Return the (X, Y) coordinate for the center point of the cell that contains the specified text.  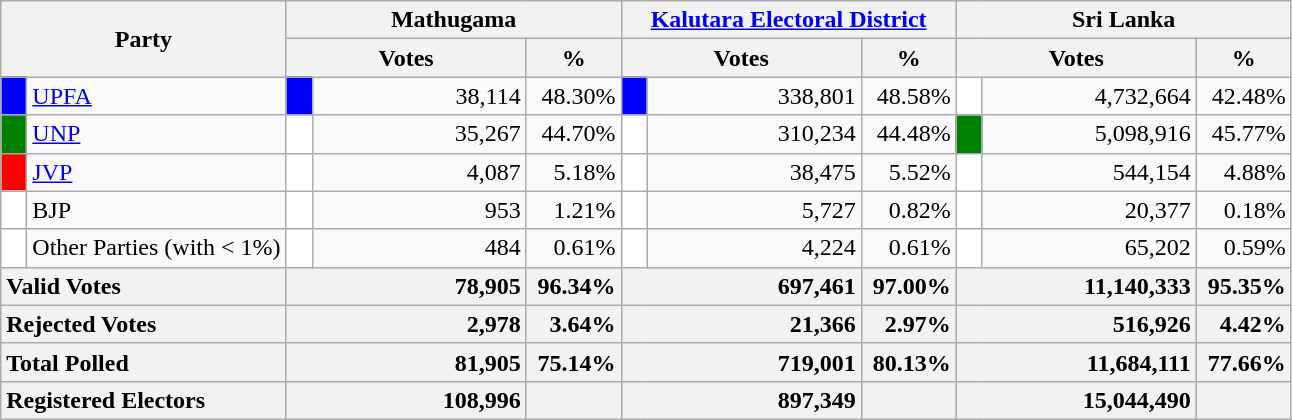
Total Polled (144, 362)
11,140,333 (1076, 286)
953 (419, 210)
15,044,490 (1076, 400)
4,087 (419, 172)
4,224 (754, 248)
11,684,111 (1076, 362)
75.14% (574, 362)
697,461 (741, 286)
516,926 (1076, 324)
65,202 (1089, 248)
Rejected Votes (144, 324)
42.48% (1244, 96)
544,154 (1089, 172)
97.00% (908, 286)
5,727 (754, 210)
95.35% (1244, 286)
4.88% (1244, 172)
21,366 (741, 324)
48.58% (908, 96)
44.48% (908, 134)
Kalutara Electoral District (788, 20)
96.34% (574, 286)
JVP (156, 172)
BJP (156, 210)
38,114 (419, 96)
5.52% (908, 172)
44.70% (574, 134)
897,349 (741, 400)
4,732,664 (1089, 96)
UNP (156, 134)
35,267 (419, 134)
Sri Lanka (1124, 20)
Mathugama (454, 20)
78,905 (406, 286)
Valid Votes (144, 286)
48.30% (574, 96)
2.97% (908, 324)
5,098,916 (1089, 134)
0.82% (908, 210)
484 (419, 248)
0.59% (1244, 248)
3.64% (574, 324)
UPFA (156, 96)
77.66% (1244, 362)
38,475 (754, 172)
1.21% (574, 210)
338,801 (754, 96)
5.18% (574, 172)
2,978 (406, 324)
Other Parties (with < 1%) (156, 248)
4.42% (1244, 324)
20,377 (1089, 210)
719,001 (741, 362)
108,996 (406, 400)
0.18% (1244, 210)
Registered Electors (144, 400)
80.13% (908, 362)
45.77% (1244, 134)
81,905 (406, 362)
Party (144, 39)
310,234 (754, 134)
